Provide the [x, y] coordinate of the cell's center where the given text is located.  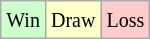
Draw [72, 20]
Loss [126, 20]
Win [24, 20]
